Return the [X, Y] coordinate for the center point of the cell that contains the specified text.  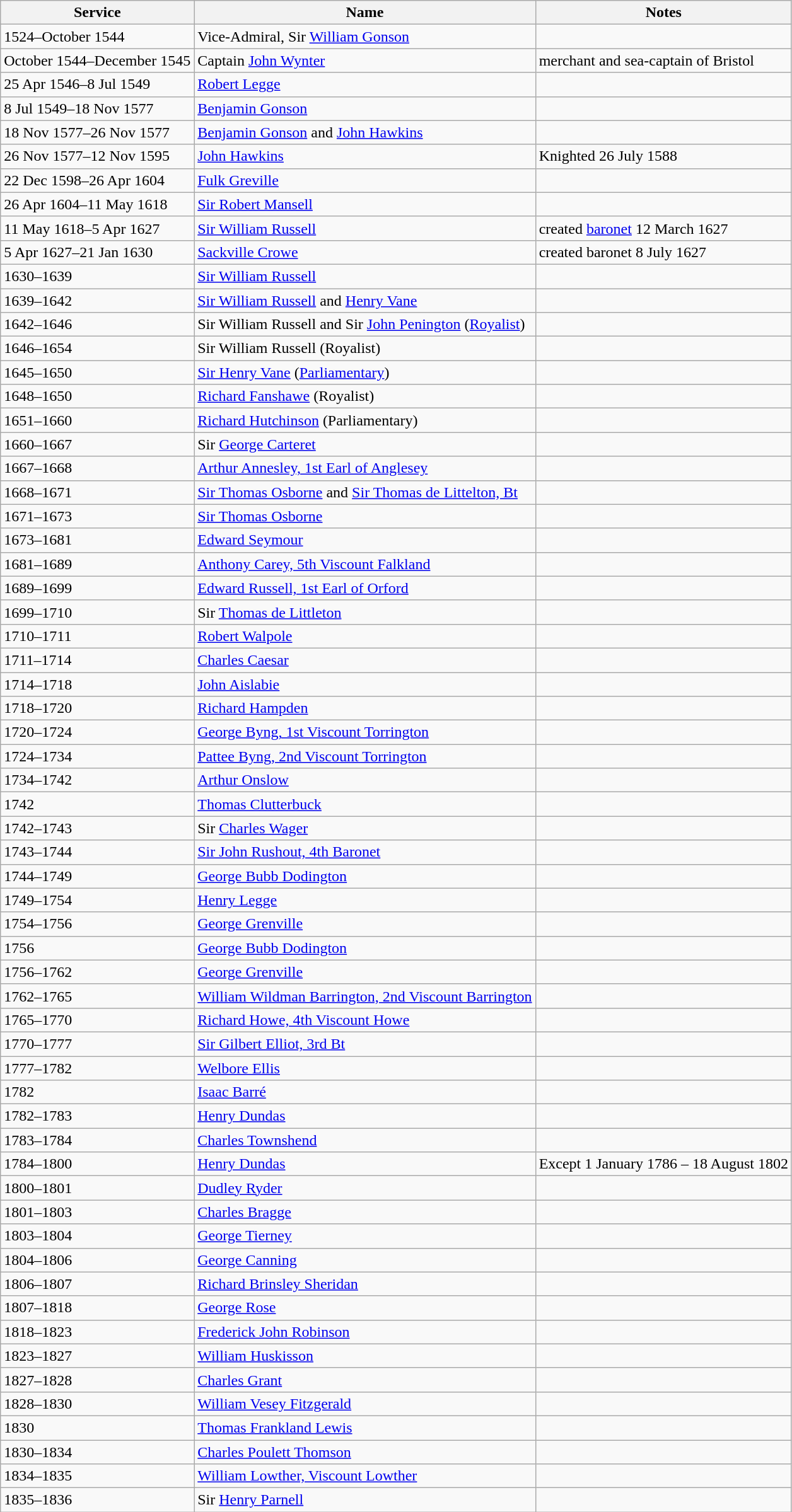
George Byng, 1st Viscount Torrington [364, 732]
1681–1689 [97, 564]
1782 [97, 1092]
Sackville Crowe [364, 252]
1800–1801 [97, 1188]
1668–1671 [97, 492]
1630–1639 [97, 276]
Fulk Greville [364, 180]
1660–1667 [97, 444]
1720–1724 [97, 732]
1639–1642 [97, 301]
Isaac Barré [364, 1092]
George Tierney [364, 1236]
1651–1660 [97, 420]
1830–1834 [97, 1451]
created baronet 12 March 1627 [663, 228]
1782–1783 [97, 1116]
Benjamin Gonson and John Hawkins [364, 132]
Sir Thomas de Littleton [364, 612]
1743–1744 [97, 852]
1744–1749 [97, 876]
1645–1650 [97, 372]
Notes [663, 13]
1806–1807 [97, 1284]
Frederick John Robinson [364, 1332]
1714–1718 [97, 684]
Sir Henry Parnell [364, 1500]
Pattee Byng, 2nd Viscount Torrington [364, 756]
1749–1754 [97, 900]
Anthony Carey, 5th Viscount Falkland [364, 564]
George Canning [364, 1260]
Sir Robert Mansell [364, 204]
1835–1836 [97, 1500]
Robert Walpole [364, 636]
1770–1777 [97, 1044]
Welbore Ellis [364, 1068]
1828–1830 [97, 1404]
John Hawkins [364, 156]
1834–1835 [97, 1476]
Charles Caesar [364, 660]
created baronet 8 July 1627 [663, 252]
11 May 1618–5 Apr 1627 [97, 228]
George Rose [364, 1308]
Edward Seymour [364, 540]
26 Nov 1577–12 Nov 1595 [97, 156]
1783–1784 [97, 1140]
Richard Fanshawe (Royalist) [364, 396]
18 Nov 1577–26 Nov 1577 [97, 132]
1642–1646 [97, 325]
Knighted 26 July 1588 [663, 156]
1689–1699 [97, 588]
1765–1770 [97, 1020]
1801–1803 [97, 1212]
1803–1804 [97, 1236]
1756 [97, 948]
Name [364, 13]
Arthur Onslow [364, 780]
William Lowther, Viscount Lowther [364, 1476]
1777–1782 [97, 1068]
Charles Grant [364, 1380]
26 Apr 1604–11 May 1618 [97, 204]
John Aislabie [364, 684]
Henry Legge [364, 900]
merchant and sea-captain of Bristol [663, 61]
8 Jul 1549–18 Nov 1577 [97, 108]
Arthur Annesley, 1st Earl of Anglesey [364, 468]
Dudley Ryder [364, 1188]
1718–1720 [97, 708]
1818–1823 [97, 1332]
William Vesey Fitzgerald [364, 1404]
1699–1710 [97, 612]
William Wildman Barrington, 2nd Viscount Barrington [364, 996]
William Huskisson [364, 1356]
1762–1765 [97, 996]
Service [97, 13]
Except 1 January 1786 – 18 August 1802 [663, 1164]
Sir Thomas Osborne and Sir Thomas de Littelton, Bt [364, 492]
Richard Hutchinson (Parliamentary) [364, 420]
Sir John Rushout, 4th Baronet [364, 852]
Richard Brinsley Sheridan [364, 1284]
Thomas Frankland Lewis [364, 1428]
1830 [97, 1428]
1742–1743 [97, 828]
Sir William Russell and Henry Vane [364, 301]
1784–1800 [97, 1164]
Thomas Clutterbuck [364, 804]
1524–October 1544 [97, 37]
1756–1762 [97, 972]
Benjamin Gonson [364, 108]
1823–1827 [97, 1356]
Sir Henry Vane (Parliamentary) [364, 372]
Richard Hampden [364, 708]
Sir George Carteret [364, 444]
1710–1711 [97, 636]
1754–1756 [97, 924]
22 Dec 1598–26 Apr 1604 [97, 180]
Edward Russell, 1st Earl of Orford [364, 588]
25 Apr 1546–8 Jul 1549 [97, 84]
1711–1714 [97, 660]
1667–1668 [97, 468]
Sir Charles Wager [364, 828]
Richard Howe, 4th Viscount Howe [364, 1020]
1827–1828 [97, 1380]
1804–1806 [97, 1260]
1724–1734 [97, 756]
Charles Bragge [364, 1212]
Sir Thomas Osborne [364, 516]
1673–1681 [97, 540]
5 Apr 1627–21 Jan 1630 [97, 252]
Robert Legge [364, 84]
Vice-Admiral, Sir William Gonson [364, 37]
1742 [97, 804]
Sir William Russell (Royalist) [364, 349]
Sir William Russell and Sir John Penington (Royalist) [364, 325]
Captain John Wynter [364, 61]
1648–1650 [97, 396]
Sir Gilbert Elliot, 3rd Bt [364, 1044]
1646–1654 [97, 349]
1734–1742 [97, 780]
1807–1818 [97, 1308]
October 1544–December 1545 [97, 61]
1671–1673 [97, 516]
Charles Poulett Thomson [364, 1451]
Charles Townshend [364, 1140]
